Extract the (x, y) coordinate from the center of the cell holding the provided text.  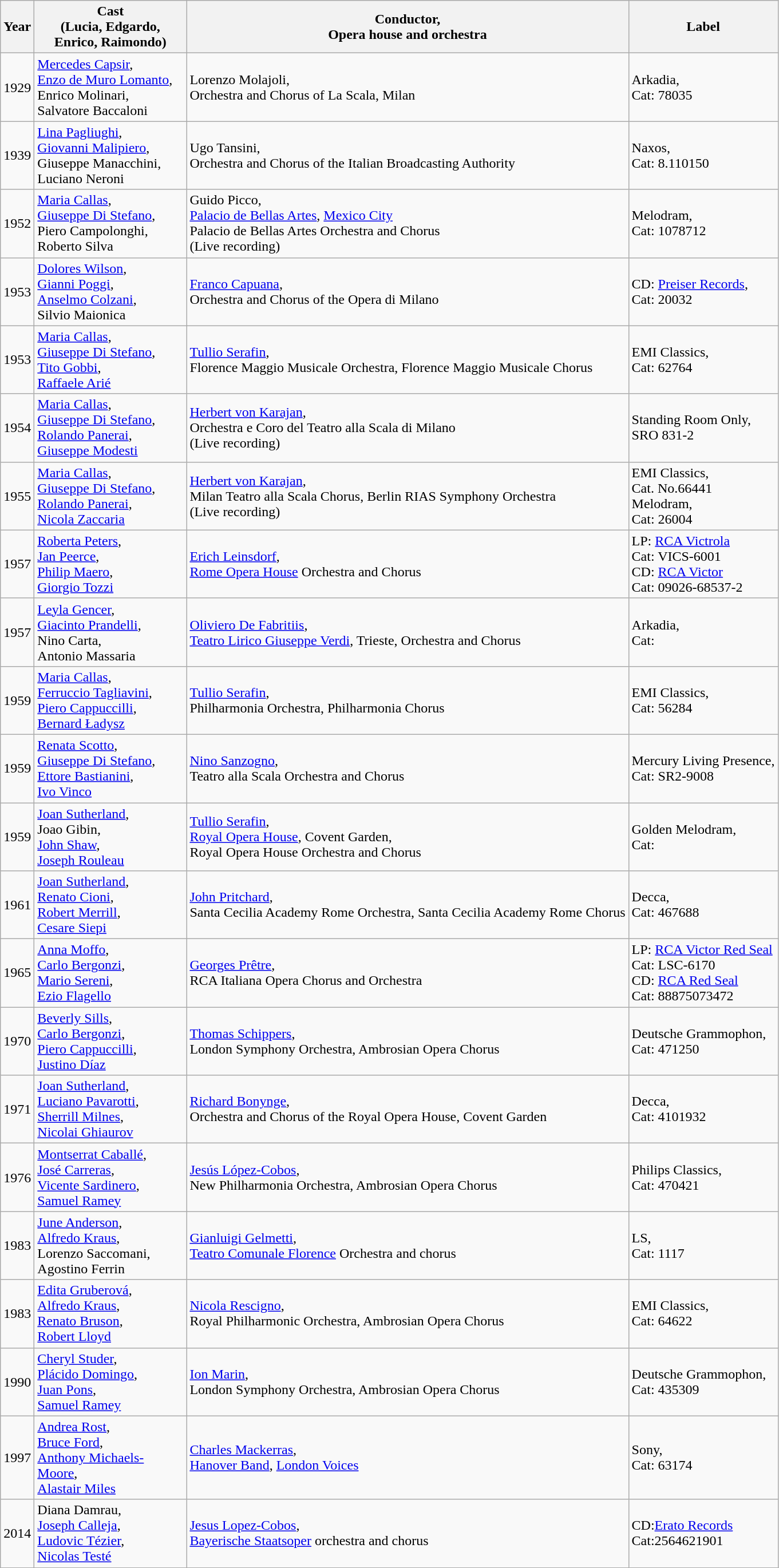
Tullio Serafin,Philharmonia Orchestra, Philharmonia Chorus (408, 700)
Richard Bonynge,Orchestra and Chorus of the Royal Opera House, Covent Garden (408, 1109)
Charles Mackerras,Hanover Band, London Voices (408, 1458)
Jesús López-Cobos,New Philharmonia Orchestra, Ambrosian Opera Chorus (408, 1178)
LP: RCA Victrola Cat: VICS-6001 CD: RCA Victor Cat: 09026-68537-2 (703, 564)
2014 (17, 1534)
Maria Callas,Giuseppe Di Stefano,Rolando Panerai,Nicola Zaccaria (110, 496)
Mercury Living Presence,Cat: SR2-9008 (703, 768)
Tullio Serafin,Royal Opera House, Covent Garden,Royal Opera House Orchestra and Chorus (408, 837)
Arkadia,Cat: 78035 (703, 87)
Deutsche Grammophon,Cat: 435309 (703, 1381)
Maria Callas,Giuseppe Di Stefano,Piero Campolonghi,Roberto Silva (110, 223)
Gianluigi Gelmetti,Teatro Comunale Florence Orchestra and chorus (408, 1245)
Decca,Cat: 467688 (703, 905)
1961 (17, 905)
LS,Cat: 1117 (703, 1245)
1952 (17, 223)
1997 (17, 1458)
Decca,Cat: 4101932 (703, 1109)
LP: RCA Victor Red Seal Cat: LSC-6170 CD: RCA Red Seal Cat: 88875073472 (703, 973)
Nino Sanzogno,Teatro alla Scala Orchestra and Chorus (408, 768)
CD: Preiser Records,Cat: 20032 (703, 292)
1971 (17, 1109)
Anna Moffo,Carlo Bergonzi,Mario Sereni,Ezio Flagello (110, 973)
Ion Marin,London Symphony Orchestra, Ambrosian Opera Chorus (408, 1381)
John Pritchard,Santa Cecilia Academy Rome Orchestra, Santa Cecilia Academy Rome Chorus (408, 905)
Roberta Peters,Jan Peerce,Philip Maero,Giorgio Tozzi (110, 564)
Maria Callas,Giuseppe Di Stefano,Rolando Panerai,Giuseppe Modesti (110, 428)
Franco Capuana,Orchestra and Chorus of the Opera di Milano (408, 292)
1965 (17, 973)
Herbert von Karajan,Orchestra e Coro del Teatro alla Scala di Milano(Live recording) (408, 428)
Arkadia,Cat: (703, 632)
Cheryl Studer,Plácido Domingo,Juan Pons,Samuel Ramey (110, 1381)
Leyla Gencer,Giacinto Prandelli,Nino Carta,Antonio Massaria (110, 632)
Label (703, 27)
Deutsche Grammophon,Cat: 471250 (703, 1042)
Dolores Wilson,Gianni Poggi,Anselmo Colzani,Silvio Maionica (110, 292)
Guido Picco,Palacio de Bellas Artes, Mexico CityPalacio de Bellas Artes Orchestra and Chorus(Live recording) (408, 223)
Herbert von Karajan,Milan Teatro alla Scala Chorus, Berlin RIAS Symphony Orchestra(Live recording) (408, 496)
Erich Leinsdorf,Rome Opera House Orchestra and Chorus (408, 564)
Cast(Lucia, Edgardo,Enrico, Raimondo) (110, 27)
1955 (17, 496)
Joan Sutherland,Renato Cioni,Robert Merrill,Cesare Siepi (110, 905)
1970 (17, 1042)
Philips Classics,Cat: 470421 (703, 1178)
Ugo Tansini,Orchestra and Chorus of the Italian Broadcasting Authority (408, 156)
EMI Classics,Cat. No.66441Melodram,Cat: 26004 (703, 496)
Nicola Rescigno,Royal Philharmonic Orchestra, Ambrosian Opera Chorus (408, 1314)
EMI Classics,Cat: 64622 (703, 1314)
Andrea Rost,Bruce Ford,Anthony Michaels-Moore,Alastair Miles (110, 1458)
Georges Prêtre,RCA Italiana Opera Chorus and Orchestra (408, 973)
CD:Erato RecordsCat:2564621901 (703, 1534)
1976 (17, 1178)
1990 (17, 1381)
Beverly Sills,Carlo Bergonzi,Piero Cappuccilli,Justino Díaz (110, 1042)
EMI Classics,Cat: 62764 (703, 359)
Montserrat Caballé,José Carreras,Vicente Sardinero,Samuel Ramey (110, 1178)
Mercedes Capsir,Enzo de Muro Lomanto,Enrico Molinari,Salvatore Baccaloni (110, 87)
Maria Callas,Giuseppe Di Stefano,Tito Gobbi,Raffaele Arié (110, 359)
Edita Gruberová,Alfredo Kraus,Renato Bruson,Robert Lloyd (110, 1314)
Joan Sutherland,Luciano Pavarotti,Sherrill Milnes,Nicolai Ghiaurov (110, 1109)
Golden Melodram,Cat: (703, 837)
Melodram,Cat: 1078712 (703, 223)
1954 (17, 428)
EMI Classics,Cat: 56284 (703, 700)
Thomas Schippers,London Symphony Orchestra, Ambrosian Opera Chorus (408, 1042)
Joan Sutherland,Joao Gibin,John Shaw,Joseph Rouleau (110, 837)
Lorenzo Molajoli,Orchestra and Chorus of La Scala, Milan (408, 87)
Maria Callas,Ferruccio Tagliavini,Piero Cappuccilli,Bernard Ładysz (110, 700)
June Anderson,Alfredo Kraus,Lorenzo Saccomani,Agostino Ferrin (110, 1245)
Renata Scotto,Giuseppe Di Stefano,Ettore Bastianini,Ivo Vinco (110, 768)
Oliviero De Fabritiis,Teatro Lirico Giuseppe Verdi, Trieste, Orchestra and Chorus (408, 632)
Year (17, 27)
1929 (17, 87)
Naxos,Cat: 8.110150 (703, 156)
Jesus Lopez-Cobos,Bayerische Staatsoper orchestra and chorus (408, 1534)
Sony,Cat: 63174 (703, 1458)
1939 (17, 156)
Standing Room Only,SRO 831-2 (703, 428)
Diana Damrau,Joseph Calleja,Ludovic Tézier,Nicolas Testé (110, 1534)
Tullio Serafin,Florence Maggio Musicale Orchestra, Florence Maggio Musicale Chorus (408, 359)
Conductor,Opera house and orchestra (408, 27)
Lina Pagliughi,Giovanni Malipiero,Giuseppe Manacchini,Luciano Neroni (110, 156)
